For the text-containing cell, return its midpoint in (X, Y) coordinate format. 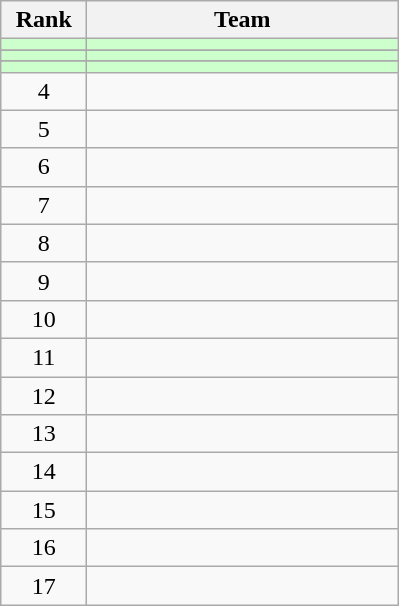
17 (44, 586)
14 (44, 472)
11 (44, 357)
7 (44, 205)
6 (44, 167)
16 (44, 548)
9 (44, 281)
12 (44, 395)
Team (242, 20)
4 (44, 91)
10 (44, 319)
8 (44, 243)
13 (44, 434)
15 (44, 510)
5 (44, 129)
Rank (44, 20)
